From the cell containing the given text, extract its center point as (X, Y) coordinate. 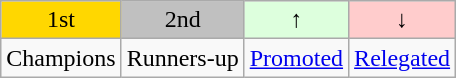
Champions (61, 58)
↓ (402, 20)
Relegated (402, 58)
2nd (182, 20)
Runners-up (182, 58)
1st (61, 20)
↑ (296, 20)
Promoted (296, 58)
